Locate the cell with the specified text and output its (X, Y) center coordinate. 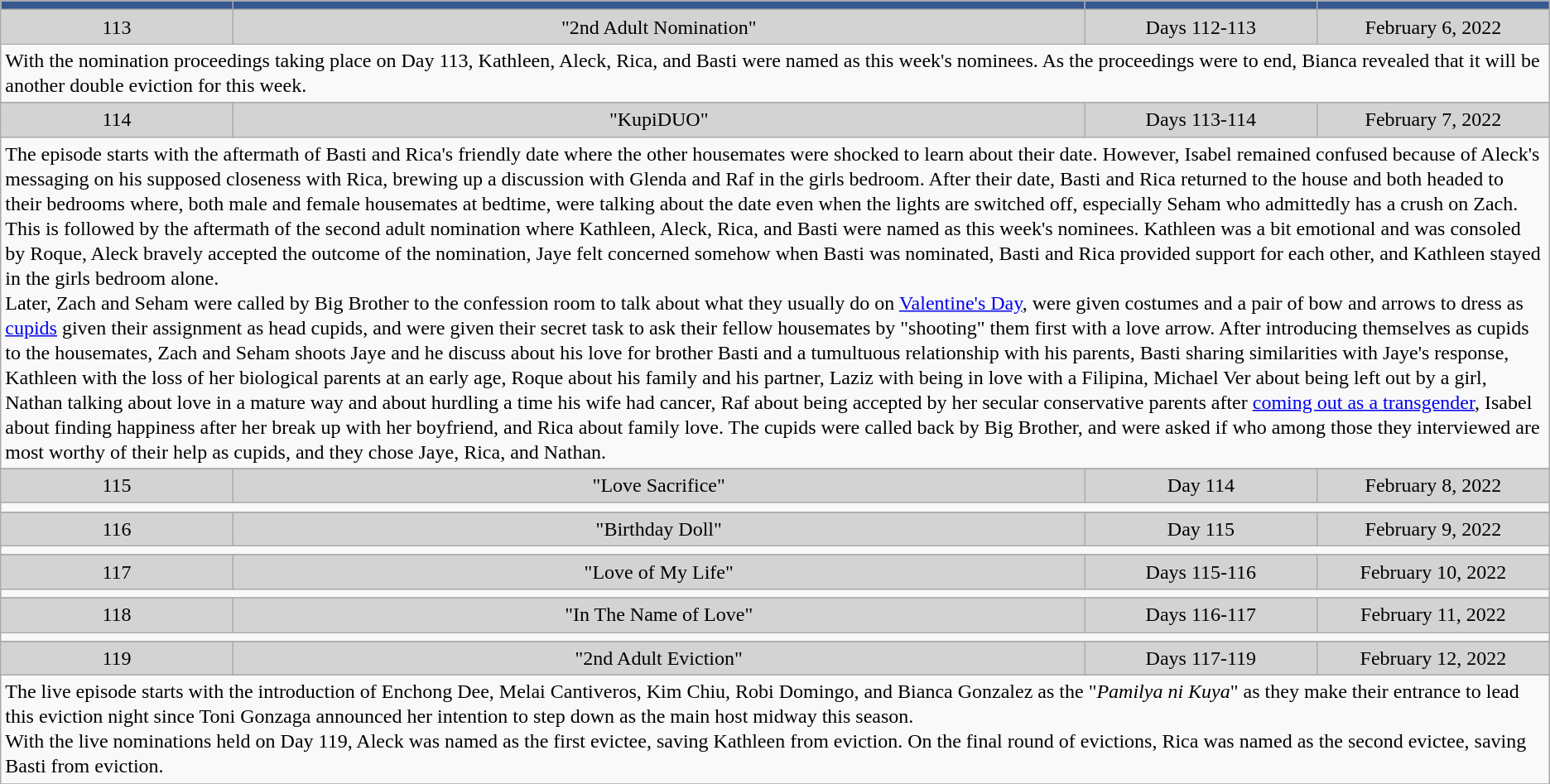
February 11, 2022 (1434, 614)
"2nd Adult Eviction" (659, 659)
"KupiDUO" (659, 119)
114 (118, 119)
"Love Sacrifice" (659, 485)
Days 116-117 (1201, 614)
"In The Name of Love" (659, 614)
February 9, 2022 (1434, 528)
Days 113-114 (1201, 119)
"2nd Adult Nomination" (659, 26)
Day 114 (1201, 485)
February 10, 2022 (1434, 571)
Days 112-113 (1201, 26)
February 6, 2022 (1434, 26)
February 8, 2022 (1434, 485)
Days 115-116 (1201, 571)
113 (118, 26)
Day 115 (1201, 528)
115 (118, 485)
118 (118, 614)
Days 117-119 (1201, 659)
"Birthday Doll" (659, 528)
119 (118, 659)
116 (118, 528)
117 (118, 571)
February 12, 2022 (1434, 659)
"Love of My Life" (659, 571)
February 7, 2022 (1434, 119)
